Find where the given text appears and provide that cell's center as [x, y] coordinate. 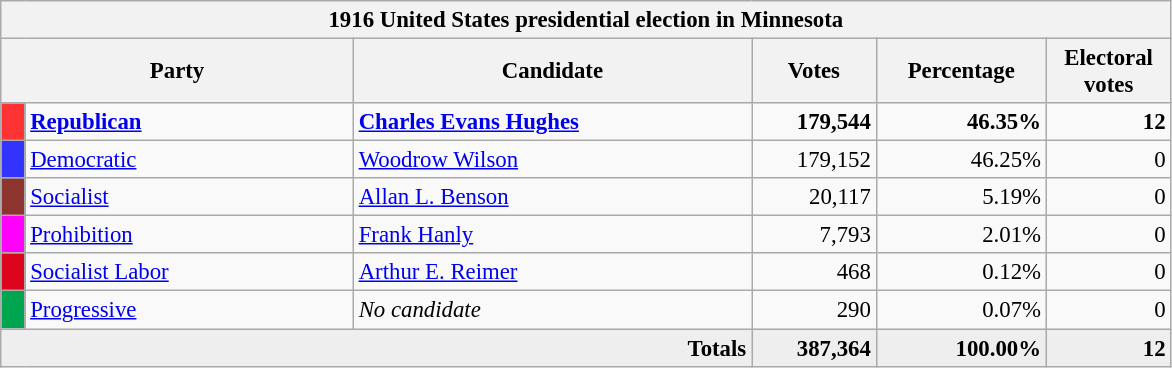
Socialist Labor [189, 273]
No candidate [552, 310]
0.07% [961, 310]
Socialist [189, 197]
46.25% [961, 160]
20,117 [814, 197]
Totals [376, 348]
Arthur E. Reimer [552, 273]
Electoral votes [1108, 72]
1916 United States presidential election in Minnesota [586, 20]
Allan L. Benson [552, 197]
Democratic [189, 160]
179,152 [814, 160]
Woodrow Wilson [552, 160]
Votes [814, 72]
387,364 [814, 348]
290 [814, 310]
179,544 [814, 122]
Candidate [552, 72]
Progressive [189, 310]
0.12% [961, 273]
Republican [189, 122]
Percentage [961, 72]
7,793 [814, 235]
Prohibition [189, 235]
46.35% [961, 122]
Party [178, 72]
5.19% [961, 197]
Charles Evans Hughes [552, 122]
468 [814, 273]
100.00% [961, 348]
2.01% [961, 235]
Frank Hanly [552, 235]
